From the cell containing the given text, extract its center point as (X, Y) coordinate. 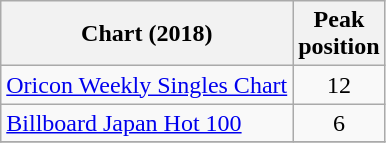
Peakposition (339, 34)
Chart (2018) (147, 34)
Oricon Weekly Singles Chart (147, 85)
Billboard Japan Hot 100 (147, 123)
6 (339, 123)
12 (339, 85)
